Search for the cell housing the specified text and yield its (X, Y) center coordinate. 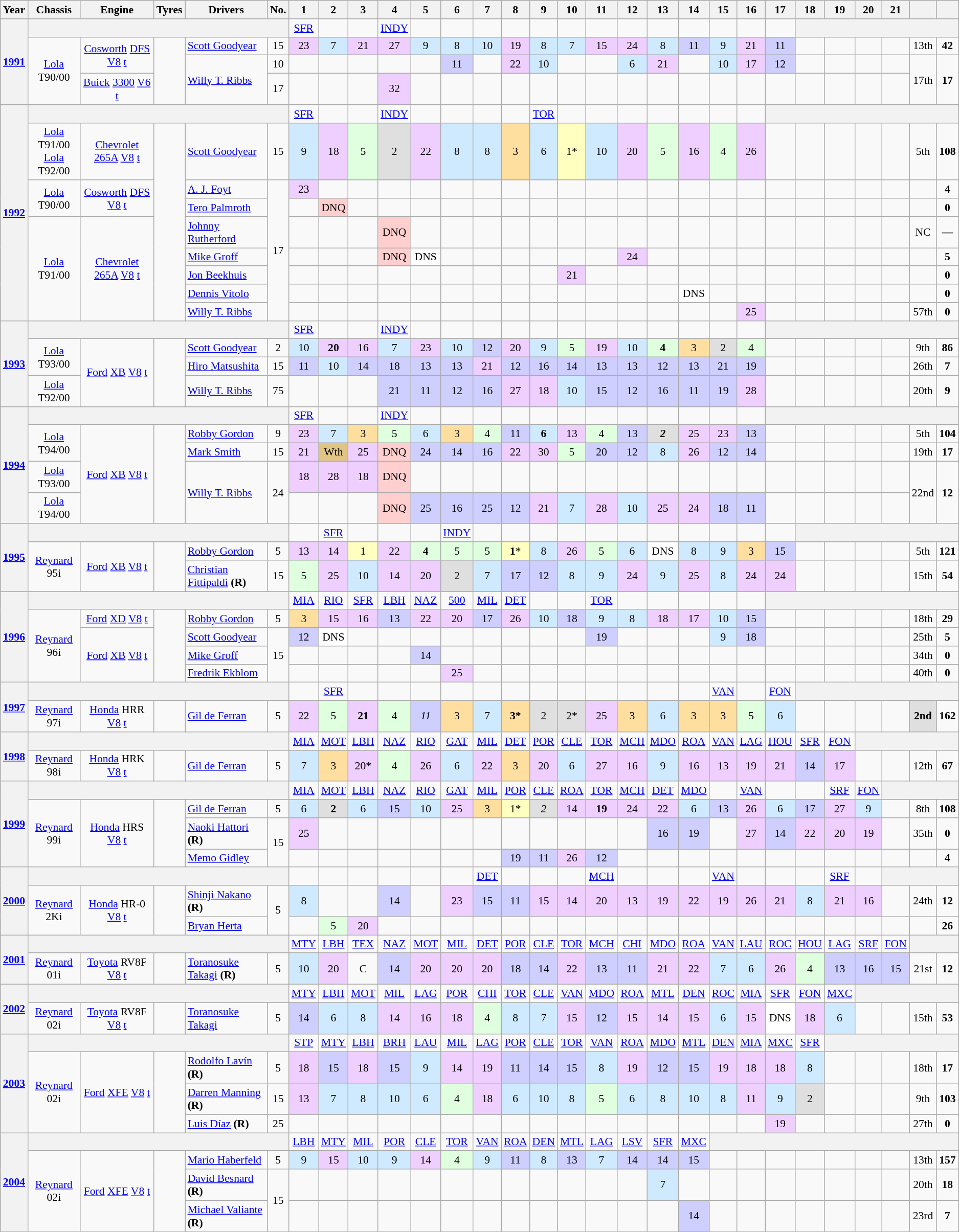
Honda HRS V8 t (117, 833)
Darren Manning (R) (226, 1099)
1998 (14, 757)
1993 (14, 363)
Year (14, 10)
27th (923, 1124)
157 (947, 1160)
BRH (394, 1043)
Reynard 96i (54, 646)
162 (947, 717)
2* (572, 717)
8th (923, 809)
22nd (923, 492)
12th (923, 766)
1992 (14, 213)
Michael Valiante (R) (226, 1216)
Chassis (54, 10)
35th (923, 833)
Jon Beekhuis (226, 276)
17th (923, 80)
53 (947, 1018)
500 (457, 601)
Lola T92/00 (54, 391)
34th (923, 655)
LSV (632, 1142)
29 (947, 619)
2nd (923, 717)
Reynard 01i (54, 969)
26th (923, 367)
Shinji Nakano (R) (226, 901)
19th (923, 452)
1997 (14, 708)
2002 (14, 1009)
Wth (333, 452)
2003 (14, 1083)
25th (923, 637)
Tyres (170, 10)
Reynard 97i (54, 717)
Reynard 99i (54, 833)
Honda HRK V8 t (117, 766)
2004 (14, 1182)
Honda HR-0 V8 t (117, 910)
57th (923, 312)
Johnny Rutherford (226, 232)
Bryan Herta (226, 926)
Ford XD V8 t (117, 619)
32 (394, 89)
Tero Palmroth (226, 208)
Toranosuke Takagi (R) (226, 969)
Lola T91/00 (54, 269)
23rd (923, 1216)
42 (947, 46)
David Besnard (R) (226, 1185)
NC (923, 232)
C (363, 969)
86 (947, 348)
54 (947, 576)
103 (947, 1099)
Memo Gidley (226, 858)
Luis Díaz (R) (226, 1124)
A. J. Foyt (226, 190)
No. (278, 10)
Toranosuke Takagi (226, 1018)
1994 (14, 465)
1991 (14, 62)
— (947, 232)
Mark Smith (226, 452)
3* (516, 717)
Reynard 98i (54, 766)
Naoki Hattori (R) (226, 833)
Mario Haberfeld (226, 1160)
1999 (14, 825)
Christian Fittipaldi (R) (226, 576)
Lola T91/00Lola T92/00 (54, 151)
Engine (117, 10)
Honda HRR V8 t (117, 717)
STP (304, 1043)
1995 (14, 558)
Fredrik Ekblom (226, 673)
30 (544, 452)
Reynard 95i (54, 566)
67 (947, 766)
Dennis Vitolo (226, 293)
2000 (14, 901)
1996 (14, 637)
75 (278, 391)
24th (923, 901)
Buick 3300 V6 t (117, 89)
21st (923, 969)
2001 (14, 960)
121 (947, 551)
TEX (363, 944)
104 (947, 434)
Hiro Matsushita (226, 367)
Rodolfo Lavín (R) (226, 1067)
20* (363, 766)
40th (923, 673)
Reynard 2Ki (54, 910)
Drivers (226, 10)
